Provide the (X, Y) coordinate of the cell's center where the given text is located.  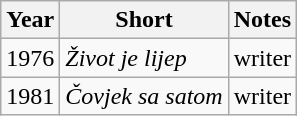
1976 (30, 58)
Short (144, 20)
Year (30, 20)
Život je lijep (144, 58)
Notes (262, 20)
Čovjek sa satom (144, 96)
1981 (30, 96)
